Find where the given text appears and provide that cell's center as (x, y) coordinate. 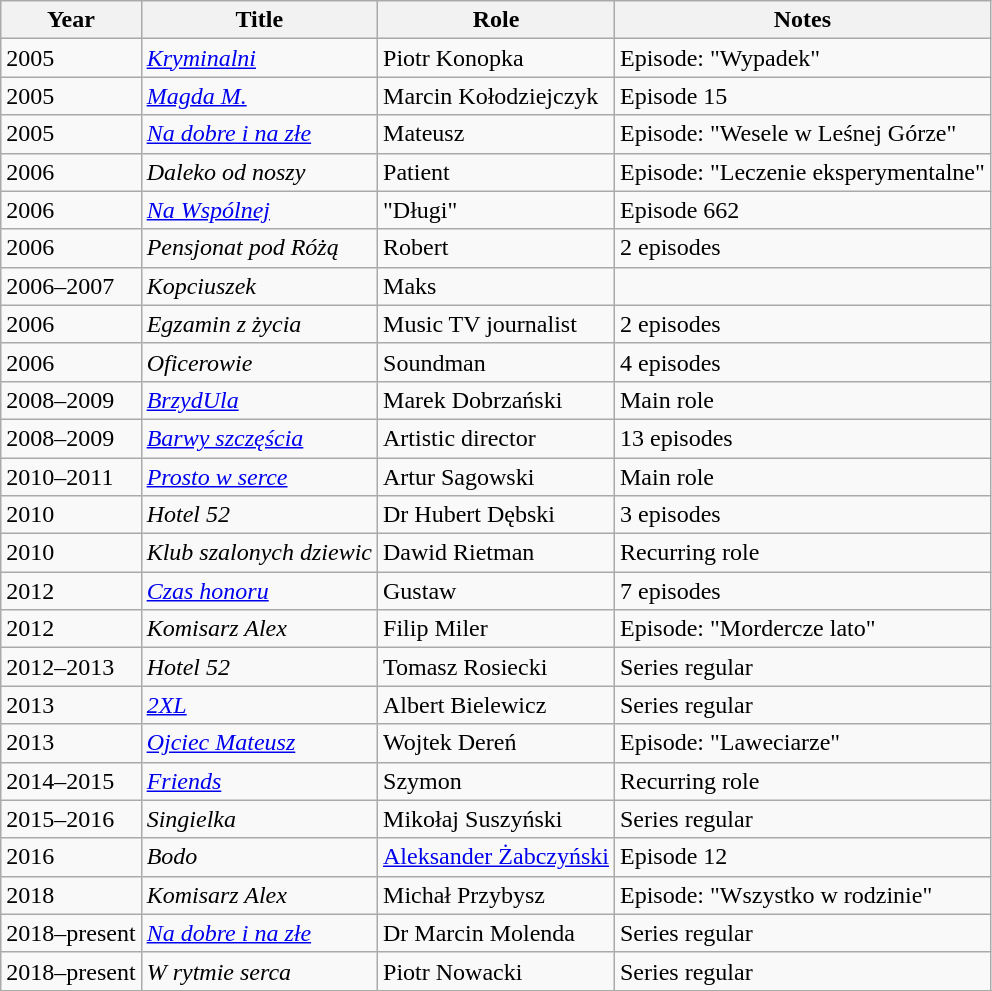
"Długi" (496, 210)
2006–2007 (71, 286)
Pensjonat pod Różą (259, 248)
Mikołaj Suszyński (496, 819)
Artistic director (496, 438)
Year (71, 20)
Episode: "Wypadek" (802, 58)
Kryminalni (259, 58)
Robert (496, 248)
Kopciuszek (259, 286)
Czas honoru (259, 591)
2XL (259, 705)
Marcin Kołodziejczyk (496, 96)
Dr Marcin Molenda (496, 933)
Barwy szczęścia (259, 438)
Wojtek Dereń (496, 743)
Episode 15 (802, 96)
Artur Sagowski (496, 477)
Episode 662 (802, 210)
Na Wspólnej (259, 210)
Music TV journalist (496, 324)
Friends (259, 781)
Episode: "Leczenie eksperymentalne" (802, 172)
Episode: "Wesele w Leśnej Górze" (802, 134)
Aleksander Żabczyński (496, 857)
Soundman (496, 362)
3 episodes (802, 515)
Episode: "Laweciarze" (802, 743)
7 episodes (802, 591)
2018 (71, 895)
Episode: "Wszystko w rodzinie" (802, 895)
13 episodes (802, 438)
Bodo (259, 857)
Notes (802, 20)
Daleko od noszy (259, 172)
Klub szalonych dziewic (259, 553)
4 episodes (802, 362)
2016 (71, 857)
Singielka (259, 819)
Tomasz Rosiecki (496, 667)
Szymon (496, 781)
Maks (496, 286)
Episode: "Mordercze lato" (802, 629)
Filip Miler (496, 629)
Dawid Rietman (496, 553)
Gustaw (496, 591)
W rytmie serca (259, 971)
Episode 12 (802, 857)
Magda M. (259, 96)
Piotr Nowacki (496, 971)
Title (259, 20)
Oficerowie (259, 362)
Role (496, 20)
Piotr Konopka (496, 58)
Albert Bielewicz (496, 705)
Dr Hubert Dębski (496, 515)
Marek Dobrzański (496, 400)
2014–2015 (71, 781)
Mateusz (496, 134)
Ojciec Mateusz (259, 743)
Michał Przybysz (496, 895)
2010–2011 (71, 477)
Prosto w serce (259, 477)
BrzydUla (259, 400)
Patient (496, 172)
2012–2013 (71, 667)
Egzamin z życia (259, 324)
2015–2016 (71, 819)
